Return the [X, Y] coordinate for the center point of the cell that contains the specified text.  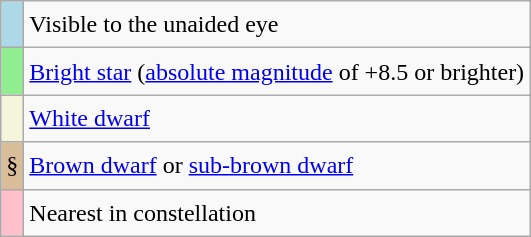
Nearest in constellation [277, 212]
Visible to the unaided eye [277, 24]
Brown dwarf or sub-brown dwarf [277, 166]
White dwarf [277, 118]
§ [12, 166]
Bright star (absolute magnitude of +8.5 or brighter) [277, 72]
